Provide the [x, y] coordinate of the cell's center where the given text is located.  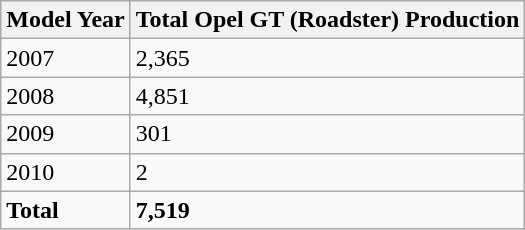
301 [328, 134]
2,365 [328, 58]
2007 [66, 58]
2010 [66, 172]
Total Opel GT (Roadster) Production [328, 20]
Model Year [66, 20]
Total [66, 210]
4,851 [328, 96]
7,519 [328, 210]
2008 [66, 96]
2009 [66, 134]
2 [328, 172]
